Identify which cell holds the provided text, then report its [x, y] central coordinate. 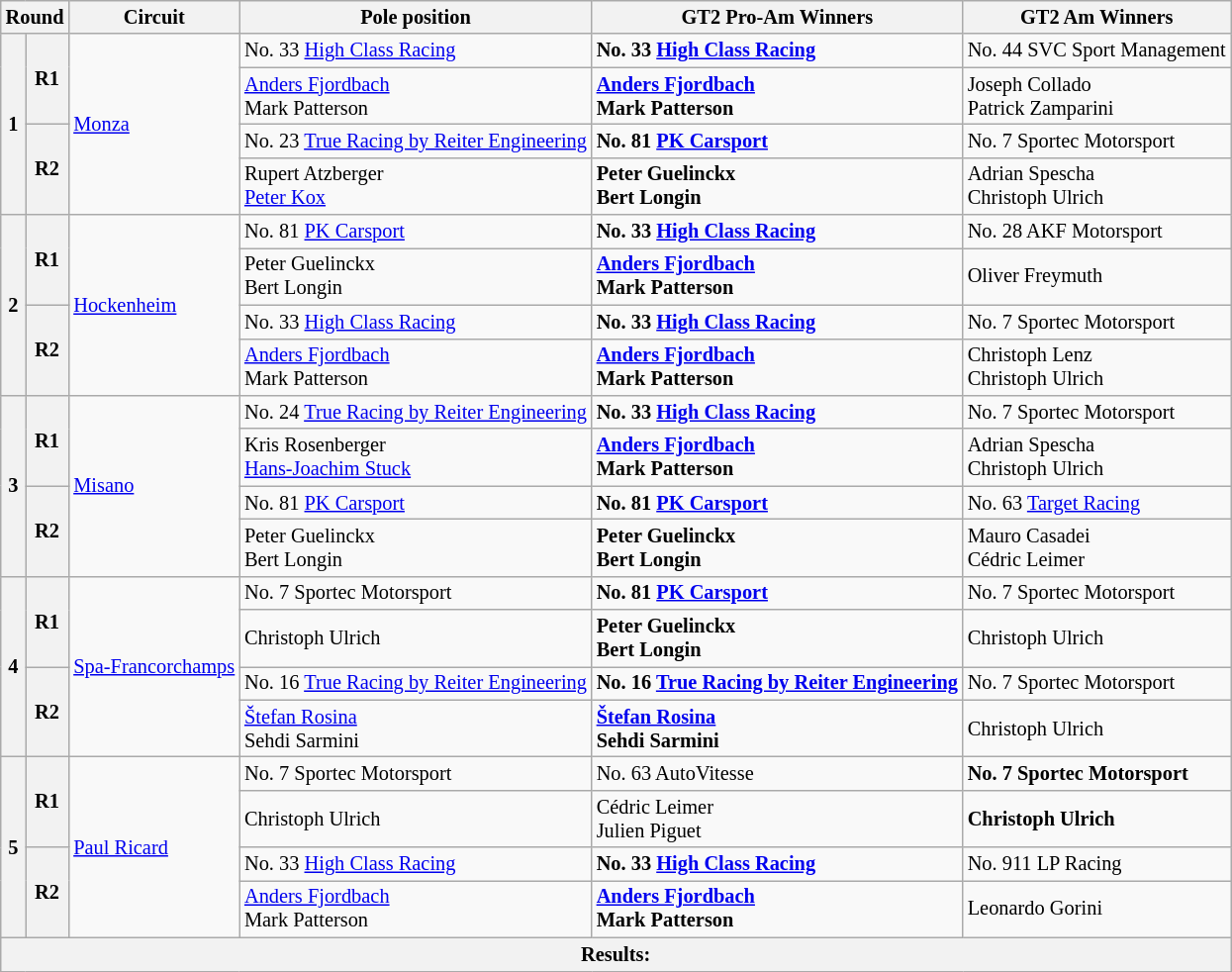
No. 911 LP Racing [1096, 864]
GT2 Pro-Am Winners [778, 17]
1 [14, 125]
Circuit [154, 17]
3 [14, 485]
Pole position [416, 17]
No. 28 AKF Motorsport [1096, 232]
4 [14, 667]
Monza [154, 125]
Christoph Lenz Christoph Ulrich [1096, 367]
No. 24 True Racing by Reiter Engineering [416, 412]
Results: [616, 954]
Cédric Leimer Julien Piguet [778, 819]
Round [36, 17]
Paul Ricard [154, 847]
2 [14, 305]
Misano [154, 485]
Leonardo Gorini [1096, 909]
Hockenheim [154, 305]
No. 23 True Racing by Reiter Engineering [416, 141]
Spa-Francorchamps [154, 667]
No. 63 AutoVitesse [778, 773]
Joseph Collado Patrick Zamparini [1096, 96]
Rupert Atzberger Peter Kox [416, 186]
Mauro Casadei Cédric Leimer [1096, 547]
Oliver Freymuth [1096, 276]
No. 63 Target Racing [1096, 503]
GT2 Am Winners [1096, 17]
No. 44 SVC Sport Management [1096, 50]
Kris Rosenberger Hans-Joachim Stuck [416, 457]
5 [14, 847]
